Detect which cell encompasses the target text, then output its [X, Y] center coordinate. 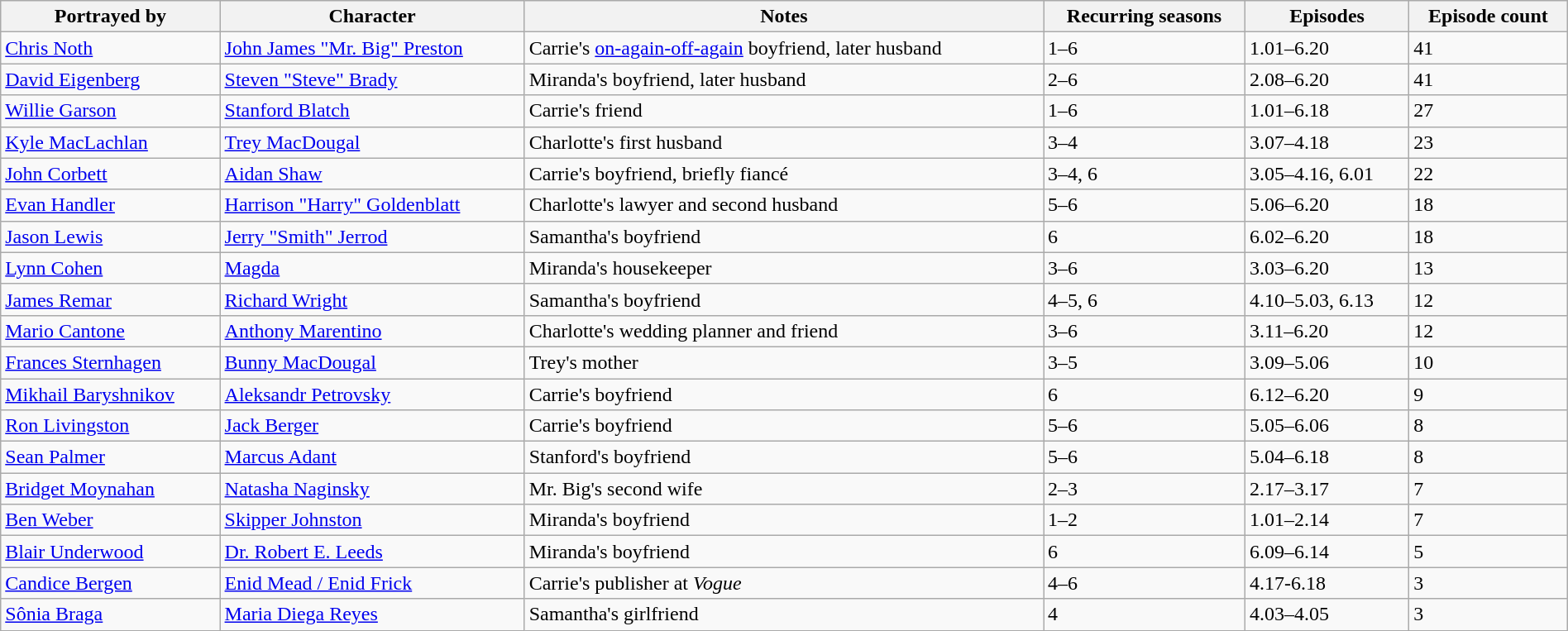
Kyle MacLachlan [111, 142]
Sônia Braga [111, 614]
23 [1489, 142]
4.10–5.03, 6.13 [1327, 299]
Ron Livingston [111, 426]
Charlotte's wedding planner and friend [784, 331]
David Eigenberg [111, 79]
27 [1489, 111]
6.12–6.20 [1327, 394]
3–5 [1145, 362]
1.01–6.18 [1327, 111]
Carrie's on-again-off-again boyfriend, later husband [784, 48]
Steven "Steve" Brady [372, 79]
John James "Mr. Big" Preston [372, 48]
1.01–2.14 [1327, 520]
3.09–5.06 [1327, 362]
Miranda's boyfriend, later husband [784, 79]
Samantha's girlfriend [784, 614]
5.06–6.20 [1327, 205]
Ben Weber [111, 520]
Charlotte's lawyer and second husband [784, 205]
2.08–6.20 [1327, 79]
Trey MacDougal [372, 142]
6.02–6.20 [1327, 237]
Episode count [1489, 17]
Blair Underwood [111, 552]
Evan Handler [111, 205]
Bridget Moynahan [111, 489]
1–2 [1145, 520]
Carrie's publisher at Vogue [784, 583]
6.09–6.14 [1327, 552]
3–4, 6 [1145, 174]
10 [1489, 362]
Trey's mother [784, 362]
5.04–6.18 [1327, 457]
3–4 [1145, 142]
3.05–4.16, 6.01 [1327, 174]
3.03–6.20 [1327, 268]
Frances Sternhagen [111, 362]
Notes [784, 17]
Episodes [1327, 17]
Mr. Big's second wife [784, 489]
Stanford Blatch [372, 111]
Natasha Naginsky [372, 489]
Dr. Robert E. Leeds [372, 552]
Carrie's friend [784, 111]
Marcus Adant [372, 457]
4–6 [1145, 583]
Anthony Marentino [372, 331]
13 [1489, 268]
1.01–6.20 [1327, 48]
Portrayed by [111, 17]
Aidan Shaw [372, 174]
Willie Garson [111, 111]
Carrie's boyfriend, briefly fiancé [784, 174]
Skipper Johnston [372, 520]
Candice Bergen [111, 583]
Maria Diega Reyes [372, 614]
4 [1145, 614]
Mikhail Baryshnikov [111, 394]
22 [1489, 174]
5 [1489, 552]
Aleksandr Petrovsky [372, 394]
5.05–6.06 [1327, 426]
4.17-6.18 [1327, 583]
Mario Cantone [111, 331]
Jack Berger [372, 426]
Charlotte's first husband [784, 142]
3.11–6.20 [1327, 331]
4–5, 6 [1145, 299]
Harrison "Harry" Goldenblatt [372, 205]
Lynn Cohen [111, 268]
Sean Palmer [111, 457]
James Remar [111, 299]
2–3 [1145, 489]
Bunny MacDougal [372, 362]
9 [1489, 394]
Jason Lewis [111, 237]
3.07–4.18 [1327, 142]
2–6 [1145, 79]
Chris Noth [111, 48]
4.03–4.05 [1327, 614]
2.17–3.17 [1327, 489]
Stanford's boyfriend [784, 457]
Character [372, 17]
Richard Wright [372, 299]
Enid Mead / Enid Frick [372, 583]
Miranda's housekeeper [784, 268]
Jerry "Smith" Jerrod [372, 237]
Recurring seasons [1145, 17]
John Corbett [111, 174]
Magda [372, 268]
